Output the [X, Y] coordinate of the center of the cell containing the given text.  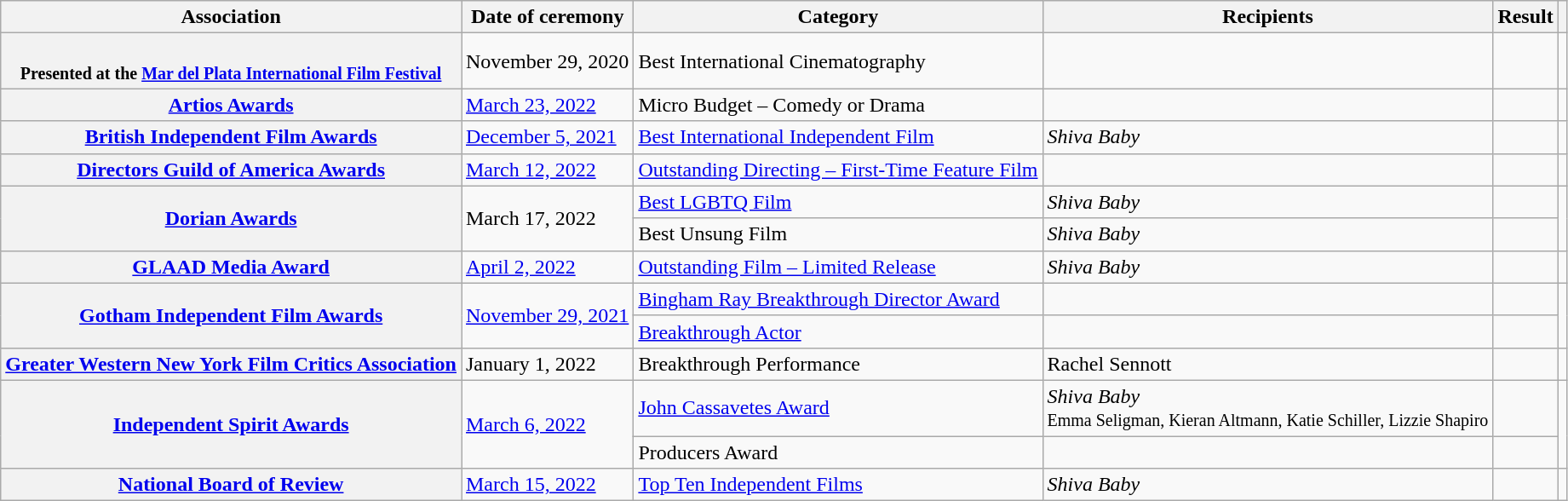
Best International Independent Film [838, 137]
Date of ceremony [548, 17]
Independent Spirit Awards [232, 424]
January 1, 2022 [548, 364]
Directors Guild of America Awards [232, 170]
Dorian Awards [232, 218]
December 5, 2021 [548, 137]
National Board of Review [232, 485]
November 29, 2021 [548, 315]
Producers Award [838, 452]
Breakthrough Actor [838, 331]
Greater Western New York Film Critics Association [232, 364]
British Independent Film Awards [232, 137]
Gotham Independent Film Awards [232, 315]
Best International Cinematography [838, 61]
Outstanding Directing – First-Time Feature Film [838, 170]
November 29, 2020 [548, 61]
Micro Budget – Comedy or Drama [838, 105]
April 2, 2022 [548, 267]
Best Unsung Film [838, 234]
March 23, 2022 [548, 105]
March 15, 2022 [548, 485]
Result [1525, 17]
Association [232, 17]
Category [838, 17]
Artios Awards [232, 105]
March 12, 2022 [548, 170]
Best LGBTQ Film [838, 202]
Rachel Sennott [1267, 364]
March 6, 2022 [548, 424]
John Cassavetes Award [838, 407]
Breakthrough Performance [838, 364]
Bingham Ray Breakthrough Director Award [838, 299]
Recipients [1267, 17]
Presented at the Mar del Plata International Film Festival [232, 61]
Top Ten Independent Films [838, 485]
March 17, 2022 [548, 218]
GLAAD Media Award [232, 267]
Shiva Baby Emma Seligman, Kieran Altmann, Katie Schiller, Lizzie Shapiro [1267, 407]
Outstanding Film – Limited Release [838, 267]
